Return the (X, Y) coordinate for the center point of the cell that contains the specified text.  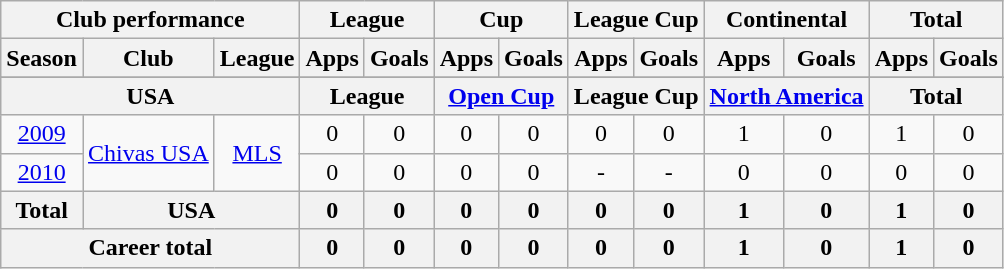
Continental (786, 20)
Career total (150, 248)
North America (786, 96)
MLS (257, 153)
Open Cup (501, 96)
2009 (42, 134)
Chivas USA (148, 153)
Season (42, 58)
Club (148, 58)
Cup (501, 20)
2010 (42, 172)
Club performance (150, 20)
